Extract the (X, Y) coordinate from the center of the cell holding the provided text.  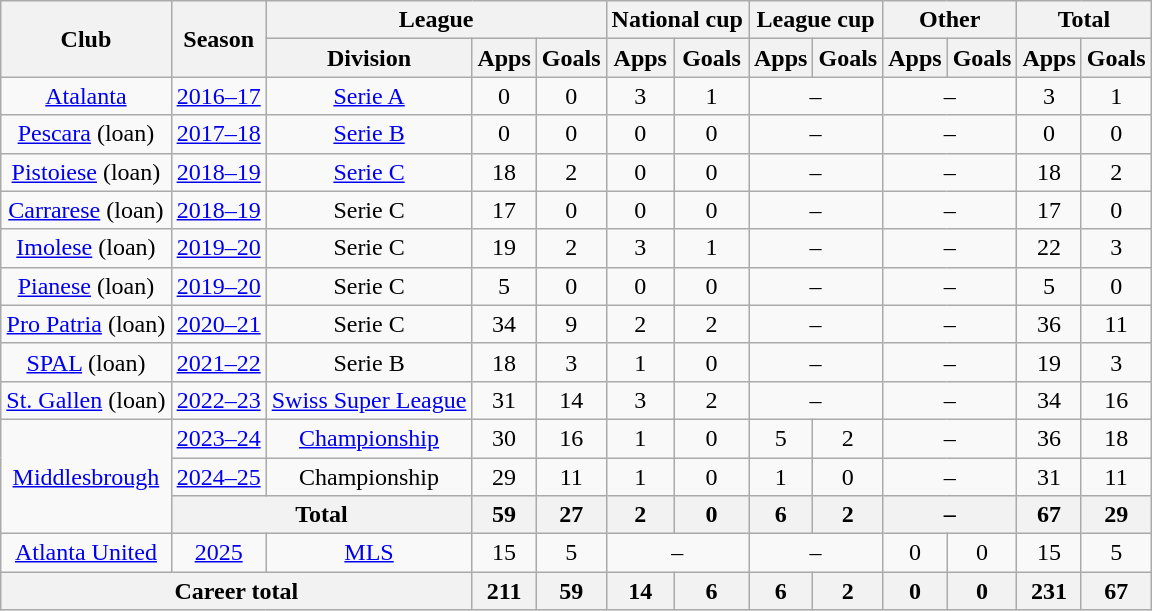
211 (504, 591)
9 (571, 324)
2023–24 (218, 438)
2020–21 (218, 324)
League cup (815, 20)
SPAL (loan) (86, 362)
MLS (369, 553)
National cup (677, 20)
22 (1049, 248)
Other (950, 20)
Swiss Super League (369, 400)
Club (86, 39)
Imolese (loan) (86, 248)
Atalanta (86, 96)
2016–17 (218, 96)
Division (369, 58)
2021–22 (218, 362)
Serie A (369, 96)
Carrarese (loan) (86, 210)
30 (504, 438)
2022–23 (218, 400)
Pistoiese (loan) (86, 172)
2024–25 (218, 477)
Pro Patria (loan) (86, 324)
27 (571, 515)
Season (218, 39)
Atlanta United (86, 553)
St. Gallen (loan) (86, 400)
Middlesbrough (86, 476)
2025 (218, 553)
League (436, 20)
Career total (236, 591)
Pescara (loan) (86, 134)
231 (1049, 591)
Pianese (loan) (86, 286)
2017–18 (218, 134)
